Extract the [X, Y] coordinate from the center of the cell holding the provided text.  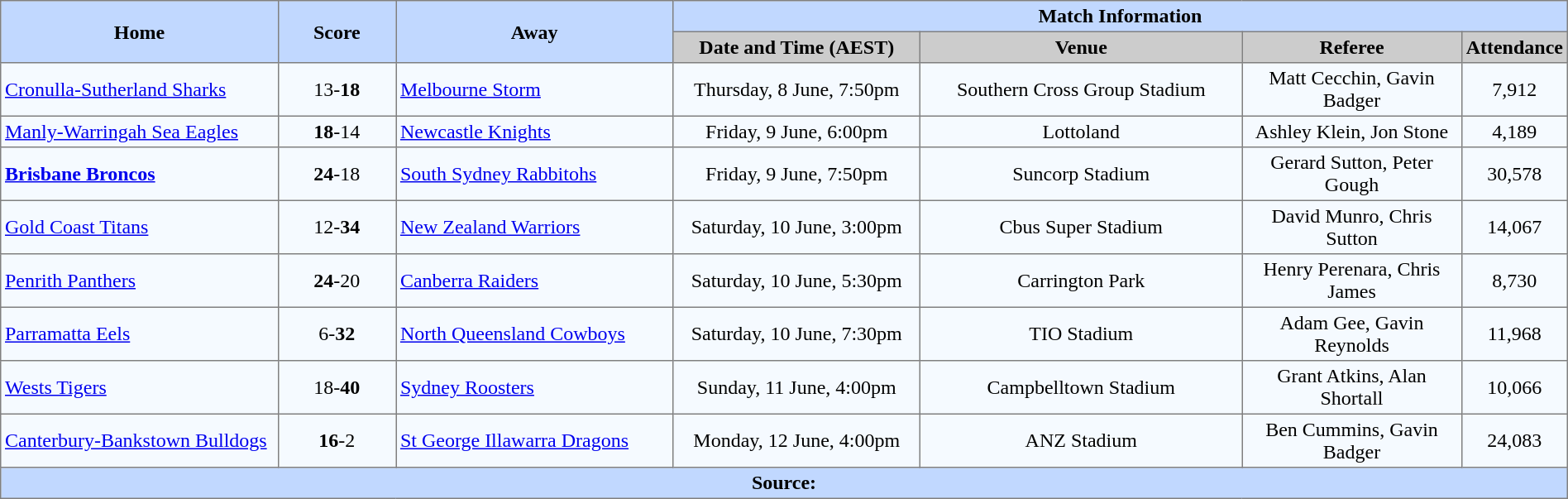
Saturday, 10 June, 3:00pm [797, 227]
Penrith Panthers [139, 281]
Lottoland [1082, 132]
24,083 [1514, 440]
Wests Tigers [139, 387]
Gerard Sutton, Peter Gough [1352, 174]
South Sydney Rabbitohs [534, 174]
New Zealand Warriors [534, 227]
24-18 [337, 174]
TIO Stadium [1082, 333]
18-40 [337, 387]
Cronulla-Sutherland Sharks [139, 89]
4,189 [1514, 132]
Thursday, 8 June, 7:50pm [797, 89]
Friday, 9 June, 7:50pm [797, 174]
St George Illawarra Dragons [534, 440]
Newcastle Knights [534, 132]
Parramatta Eels [139, 333]
Cbus Super Stadium [1082, 227]
Henry Perenara, Chris James [1352, 281]
6-32 [337, 333]
7,912 [1514, 89]
Ashley Klein, Jon Stone [1352, 132]
Venue [1082, 47]
Sydney Roosters [534, 387]
14,067 [1514, 227]
11,968 [1514, 333]
Saturday, 10 June, 7:30pm [797, 333]
North Queensland Cowboys [534, 333]
16-2 [337, 440]
Monday, 12 June, 4:00pm [797, 440]
18-14 [337, 132]
Sunday, 11 June, 4:00pm [797, 387]
30,578 [1514, 174]
Away [534, 31]
Friday, 9 June, 6:00pm [797, 132]
Score [337, 31]
Date and Time (AEST) [797, 47]
ANZ Stadium [1082, 440]
Match Information [1121, 17]
Carrington Park [1082, 281]
13-18 [337, 89]
Melbourne Storm [534, 89]
Matt Cecchin, Gavin Badger [1352, 89]
24-20 [337, 281]
Suncorp Stadium [1082, 174]
Attendance [1514, 47]
Saturday, 10 June, 5:30pm [797, 281]
Referee [1352, 47]
Canterbury-Bankstown Bulldogs [139, 440]
Grant Atkins, Alan Shortall [1352, 387]
Home [139, 31]
David Munro, Chris Sutton [1352, 227]
Gold Coast Titans [139, 227]
Canberra Raiders [534, 281]
Source: [784, 483]
8,730 [1514, 281]
Manly-Warringah Sea Eagles [139, 132]
Adam Gee, Gavin Reynolds [1352, 333]
Ben Cummins, Gavin Badger [1352, 440]
Southern Cross Group Stadium [1082, 89]
10,066 [1514, 387]
Campbelltown Stadium [1082, 387]
12-34 [337, 227]
Brisbane Broncos [139, 174]
